Identify which cell holds the provided text, then report its (x, y) central coordinate. 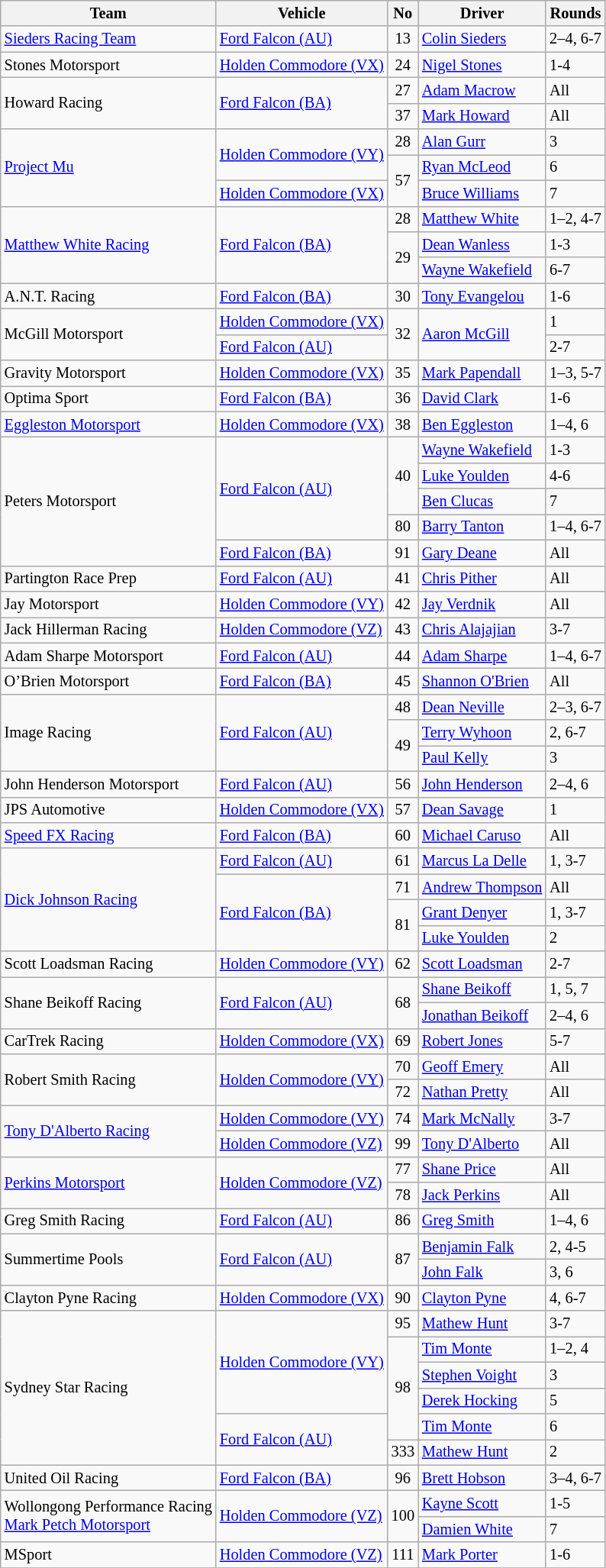
Image Racing (108, 733)
41 (403, 579)
Mark McNally (482, 1118)
87 (403, 1260)
74 (403, 1118)
Vehicle (302, 13)
Paul Kelly (482, 758)
Brett Hobson (482, 1478)
36 (403, 398)
Robert Smith Racing (108, 1079)
37 (403, 116)
No (403, 13)
Marcus La Delle (482, 861)
Benjamin Falk (482, 1247)
Chris Alajajian (482, 630)
1–2, 4 (575, 1349)
Jonathan Beikoff (482, 1015)
United Oil Racing (108, 1478)
Greg Smith (482, 1221)
69 (403, 1041)
100 (403, 1516)
Barry Tanton (482, 527)
Stephen Voight (482, 1375)
Gravity Motorsport (108, 373)
Optima Sport (108, 398)
333 (403, 1452)
Matthew White Racing (108, 244)
72 (403, 1092)
Damien White (482, 1529)
Terry Wyhoon (482, 733)
Grant Denyer (482, 912)
Rounds (575, 13)
Clayton Pyne Racing (108, 1298)
99 (403, 1144)
Andrew Thompson (482, 887)
Dean Wanless (482, 244)
Driver (482, 13)
David Clark (482, 398)
5 (575, 1401)
Tony D'Alberto Racing (108, 1131)
Michael Caruso (482, 835)
Ryan McLeod (482, 167)
80 (403, 527)
Geoff Emery (482, 1066)
Aaron McGill (482, 334)
Shane Beikoff Racing (108, 1002)
CarTrek Racing (108, 1041)
Summertime Pools (108, 1260)
61 (403, 861)
Jay Motorsport (108, 604)
5-7 (575, 1041)
24 (403, 65)
Greg Smith Racing (108, 1221)
Sieders Racing Team (108, 39)
Derek Hocking (482, 1401)
A.N.T. Racing (108, 296)
1, 5, 7 (575, 989)
Chris Pither (482, 579)
Mark Porter (482, 1555)
John Henderson (482, 784)
70 (403, 1066)
42 (403, 604)
John Falk (482, 1273)
27 (403, 90)
Stones Motorsport (108, 65)
Jay Verdnik (482, 604)
JPS Automotive (108, 810)
Tony Evangelou (482, 296)
Eggleston Motorsport (108, 424)
Adam Sharpe (482, 656)
Gary Deane (482, 553)
Dick Johnson Racing (108, 899)
56 (403, 784)
3, 6 (575, 1273)
Alan Gurr (482, 142)
Shannon O'Brien (482, 681)
Sydney Star Racing (108, 1388)
2–4, 6-7 (575, 39)
95 (403, 1324)
81 (403, 925)
13 (403, 39)
Ben Eggleston (482, 424)
Scott Loadsman (482, 964)
Robert Jones (482, 1041)
Dean Savage (482, 810)
38 (403, 424)
Perkins Motorsport (108, 1182)
Team (108, 13)
2, 4-5 (575, 1247)
60 (403, 835)
Partington Race Prep (108, 579)
Mark Howard (482, 116)
Ben Clucas (482, 502)
Jack Perkins (482, 1195)
Kayne Scott (482, 1503)
2, 6-7 (575, 733)
62 (403, 964)
MSport (108, 1555)
98 (403, 1388)
Howard Racing (108, 102)
49 (403, 745)
1–2, 4-7 (575, 219)
Adam Sharpe Motorsport (108, 656)
6-7 (575, 270)
3–4, 6-7 (575, 1478)
2–3, 6-7 (575, 707)
77 (403, 1170)
O’Brien Motorsport (108, 681)
Tony D'Alberto (482, 1144)
Project Mu (108, 168)
29 (403, 256)
Peters Motorsport (108, 501)
1-4 (575, 65)
Mark Papendall (482, 373)
30 (403, 296)
Colin Sieders (482, 39)
Shane Beikoff (482, 989)
Clayton Pyne (482, 1298)
Speed FX Racing (108, 835)
4-6 (575, 476)
Adam Macrow (482, 90)
Wollongong Performance RacingMark Petch Motorsport (108, 1516)
111 (403, 1555)
68 (403, 1002)
86 (403, 1221)
48 (403, 707)
44 (403, 656)
Nathan Pretty (482, 1092)
32 (403, 334)
Matthew White (482, 219)
40 (403, 475)
90 (403, 1298)
Scott Loadsman Racing (108, 964)
Shane Price (482, 1170)
McGill Motorsport (108, 334)
43 (403, 630)
71 (403, 887)
91 (403, 553)
1-5 (575, 1503)
John Henderson Motorsport (108, 784)
Jack Hillerman Racing (108, 630)
35 (403, 373)
78 (403, 1195)
1–3, 5-7 (575, 373)
45 (403, 681)
96 (403, 1478)
Dean Neville (482, 707)
Bruce Williams (482, 193)
4, 6-7 (575, 1298)
Nigel Stones (482, 65)
